Determine the (x, y) coordinate at the center of the cell enclosing the given text.  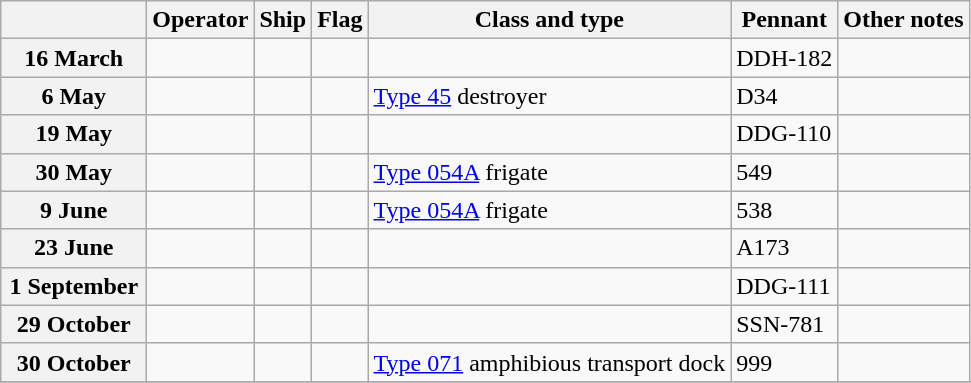
549 (784, 172)
999 (784, 362)
Ship (283, 20)
SSN-781 (784, 324)
6 May (74, 96)
D34 (784, 96)
Pennant (784, 20)
Type 45 destroyer (550, 96)
Class and type (550, 20)
Type 071 amphibious transport dock (550, 362)
16 March (74, 58)
1 September (74, 286)
DDG-110 (784, 134)
30 May (74, 172)
A173 (784, 248)
9 June (74, 210)
DDH-182 (784, 58)
19 May (74, 134)
DDG-111 (784, 286)
30 October (74, 362)
Operator (200, 20)
Flag (340, 20)
23 June (74, 248)
538 (784, 210)
Other notes (904, 20)
29 October (74, 324)
